Pinpoint the cell where the given text exists, returning its [X, Y] midpoint coordinate. 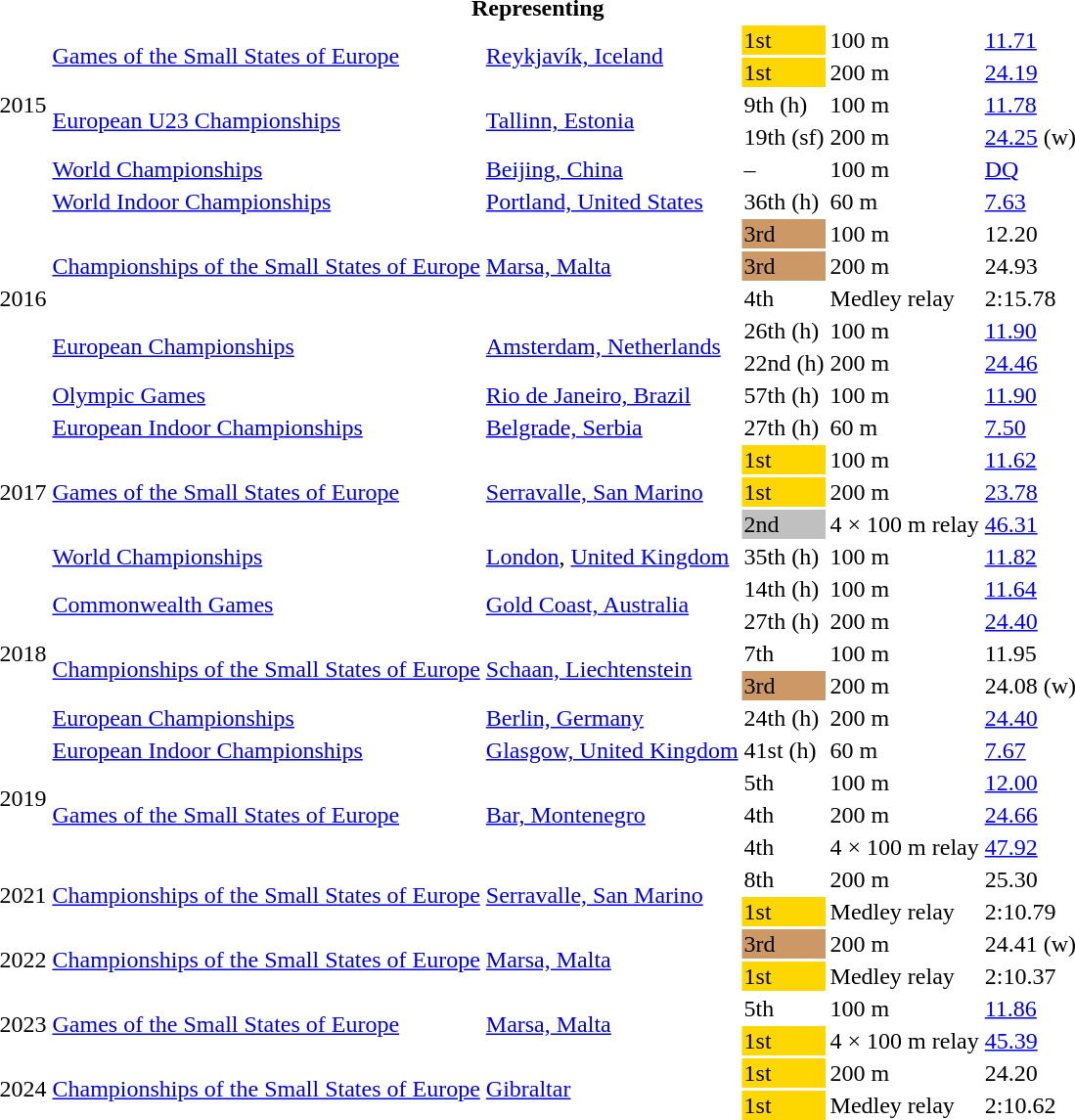
22nd (h) [784, 363]
World Indoor Championships [266, 202]
Schaan, Liechtenstein [612, 669]
Reykjavík, Iceland [612, 57]
2nd [784, 524]
Glasgow, United Kingdom [612, 750]
London, United Kingdom [612, 557]
Gibraltar [612, 1090]
35th (h) [784, 557]
Bar, Montenegro [612, 815]
Olympic Games [266, 395]
European U23 Championships [266, 121]
8th [784, 879]
Berlin, Germany [612, 718]
9th (h) [784, 105]
Tallinn, Estonia [612, 121]
Belgrade, Serbia [612, 427]
57th (h) [784, 395]
41st (h) [784, 750]
– [784, 169]
26th (h) [784, 331]
19th (sf) [784, 137]
Gold Coast, Australia [612, 605]
Commonwealth Games [266, 605]
Rio de Janeiro, Brazil [612, 395]
14th (h) [784, 589]
7th [784, 653]
Amsterdam, Netherlands [612, 346]
24th (h) [784, 718]
Portland, United States [612, 202]
Beijing, China [612, 169]
36th (h) [784, 202]
